Identify which cell holds the provided text, then report its (x, y) central coordinate. 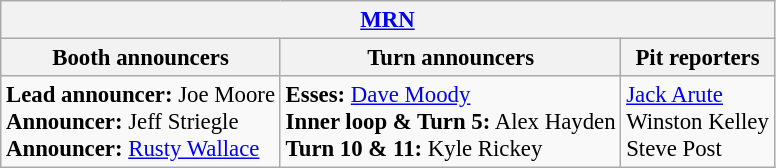
Lead announcer: Joe MooreAnnouncer: Jeff StriegleAnnouncer: Rusty Wallace (141, 122)
Jack AruteWinston KelleySteve Post (698, 122)
Booth announcers (141, 58)
Pit reporters (698, 58)
MRN (388, 20)
Turn announcers (450, 58)
Esses: Dave Moody Inner loop & Turn 5: Alex HaydenTurn 10 & 11: Kyle Rickey (450, 122)
